Extract the (X, Y) coordinate from the center of the cell holding the provided text.  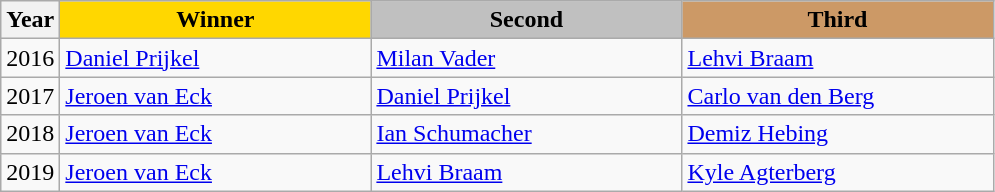
Kyle Agterberg (838, 172)
Demiz Hebing (838, 134)
2018 (30, 134)
Winner (216, 20)
2016 (30, 58)
Third (838, 20)
2017 (30, 96)
Ian Schumacher (526, 134)
Milan Vader (526, 58)
Carlo van den Berg (838, 96)
Year (30, 20)
Second (526, 20)
2019 (30, 172)
